Identify which cell holds the provided text, then report its [x, y] central coordinate. 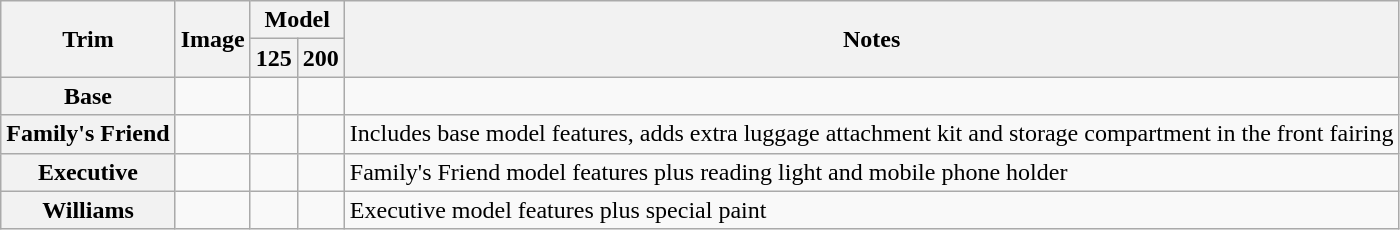
Family's Friend [88, 134]
Image [212, 39]
Includes base model features, adds extra luggage attachment kit and storage compartment in the front fairing [872, 134]
Notes [872, 39]
Base [88, 96]
Family's Friend model features plus reading light and mobile phone holder [872, 172]
Executive [88, 172]
200 [320, 58]
Williams [88, 210]
Executive model features plus special paint [872, 210]
125 [274, 58]
Model [297, 20]
Trim [88, 39]
